Pinpoint the cell where the given text exists, returning its [x, y] midpoint coordinate. 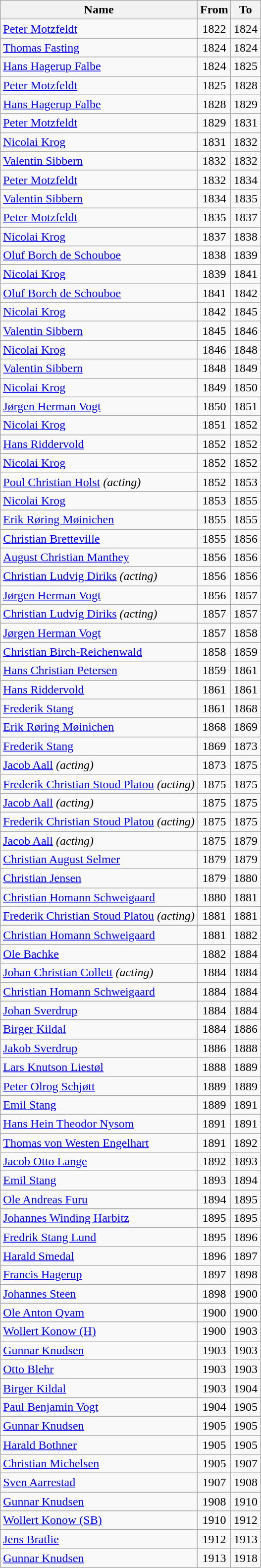
Hans Christian Petersen [99, 671]
Wollert Konow (H) [99, 1331]
Poul Christian Holst (acting) [99, 482]
Harald Bothner [99, 1445]
Johan Sverdrup [99, 1010]
Name [99, 10]
Lars Knutson Liestøl [99, 1067]
1822 [214, 29]
Ole Bachke [99, 954]
August Christian Manthey [99, 558]
Sven Aarrestad [99, 1483]
Harald Smedal [99, 1256]
Ole Andreas Furu [99, 1199]
From [214, 10]
Johannes Steen [99, 1294]
Peter Olrog Schjøtt [99, 1086]
Jacob Otto Lange [99, 1162]
Christian Michelsen [99, 1464]
Francis Hagerup [99, 1275]
Jakob Sverdrup [99, 1048]
Christian August Selmer [99, 860]
Wollert Konow (SB) [99, 1520]
To [246, 10]
Paul Benjamin Vogt [99, 1407]
Christian Bretteville [99, 538]
Thomas von Westen Engelhart [99, 1142]
Hans Hein Theodor Nysom [99, 1124]
Ole Anton Qvam [99, 1313]
1918 [246, 1558]
Christian Birch-Reichenwald [99, 652]
Johan Christian Collett (acting) [99, 973]
Fredrik Stang Lund [99, 1237]
Otto Blehr [99, 1369]
Johannes Winding Harbitz [99, 1218]
Thomas Fasting [99, 48]
Christian Jensen [99, 878]
Jens Bratlie [99, 1539]
